Find where the given text appears and provide that cell's center as [x, y] coordinate. 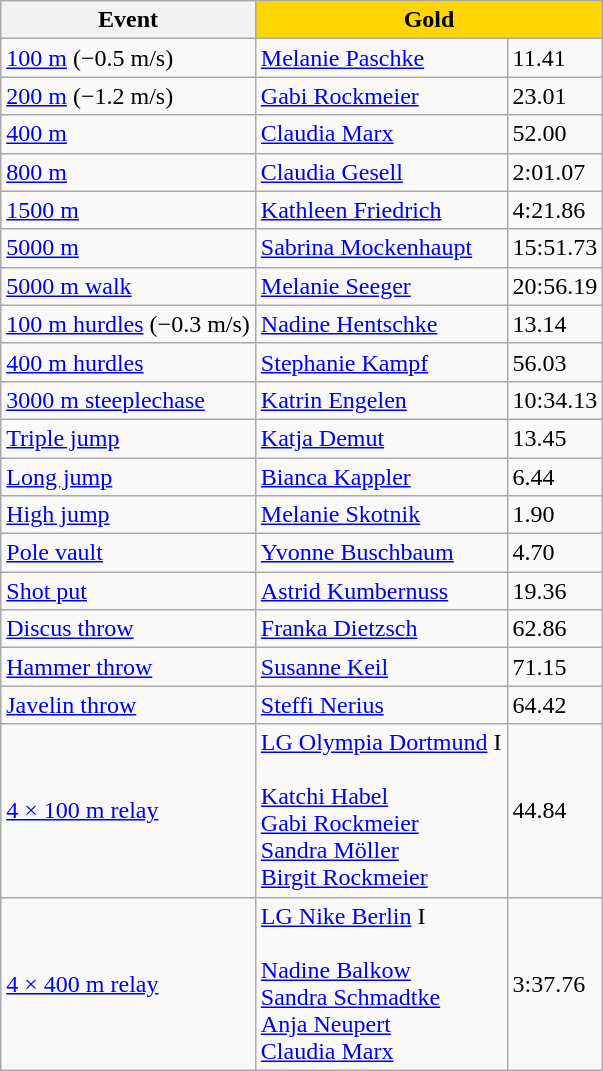
Nadine Hentschke [381, 324]
1500 m [128, 210]
Katrin Engelen [381, 400]
71.15 [555, 667]
23.01 [555, 96]
44.84 [555, 810]
3:37.76 [555, 984]
400 m hurdles [128, 362]
100 m hurdles (−0.3 m/s) [128, 324]
10:34.13 [555, 400]
Melanie Paschke [381, 58]
56.03 [555, 362]
Javelin throw [128, 705]
4:21.86 [555, 210]
Bianca Kappler [381, 477]
Pole vault [128, 553]
20:56.19 [555, 286]
15:51.73 [555, 248]
Sabrina Mockenhaupt [381, 248]
Steffi Nerius [381, 705]
Hammer throw [128, 667]
800 m [128, 172]
High jump [128, 515]
2:01.07 [555, 172]
400 m [128, 134]
Stephanie Kampf [381, 362]
3000 m steeplechase [128, 400]
Katja Demut [381, 438]
1.90 [555, 515]
Melanie Seeger [381, 286]
LG Nike Berlin I Nadine Balkow Sandra Schmadtke Anja Neupert Claudia Marx [381, 984]
62.86 [555, 629]
LG Olympia Dortmund I Katchi Habel Gabi Rockmeier Sandra Möller Birgit Rockmeier [381, 810]
Claudia Gesell [381, 172]
Franka Dietzsch [381, 629]
100 m (−0.5 m/s) [128, 58]
Susanne Keil [381, 667]
Gold [428, 20]
5000 m walk [128, 286]
11.41 [555, 58]
4 × 400 m relay [128, 984]
19.36 [555, 591]
13.14 [555, 324]
4.70 [555, 553]
Yvonne Buschbaum [381, 553]
5000 m [128, 248]
Astrid Kumbernuss [381, 591]
Long jump [128, 477]
Shot put [128, 591]
6.44 [555, 477]
52.00 [555, 134]
4 × 100 m relay [128, 810]
13.45 [555, 438]
Triple jump [128, 438]
Gabi Rockmeier [381, 96]
64.42 [555, 705]
Kathleen Friedrich [381, 210]
Event [128, 20]
Melanie Skotnik [381, 515]
Claudia Marx [381, 134]
Discus throw [128, 629]
200 m (−1.2 m/s) [128, 96]
